Pinpoint the cell where the given text exists, returning its (x, y) midpoint coordinate. 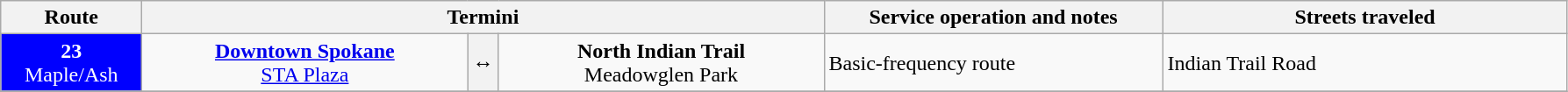
Indian Trail Road (1365, 63)
Basic-frequency route (993, 63)
Service operation and notes (993, 18)
Downtown Spokane STA Plaza (305, 63)
Route (72, 18)
23Maple/Ash (72, 63)
Streets traveled (1365, 18)
North Indian TrailMeadowglen Park (662, 63)
Termini (483, 18)
↔ (483, 63)
